Capture the cell that displays the provided text and extract its (x, y) central coordinate. 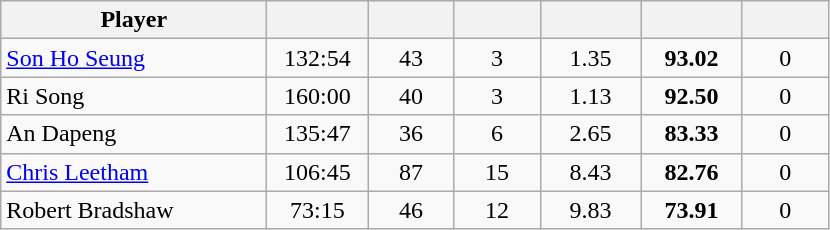
132:54 (318, 58)
43 (411, 58)
83.33 (692, 134)
2.65 (590, 134)
106:45 (318, 172)
Chris Leetham (134, 172)
93.02 (692, 58)
36 (411, 134)
1.35 (590, 58)
Son Ho Seung (134, 58)
46 (411, 210)
82.76 (692, 172)
1.13 (590, 96)
Ri Song (134, 96)
73:15 (318, 210)
160:00 (318, 96)
87 (411, 172)
Robert Bradshaw (134, 210)
40 (411, 96)
9.83 (590, 210)
8.43 (590, 172)
92.50 (692, 96)
73.91 (692, 210)
6 (497, 134)
12 (497, 210)
An Dapeng (134, 134)
15 (497, 172)
135:47 (318, 134)
Player (134, 20)
